Identify which cell holds the provided text, then report its [X, Y] central coordinate. 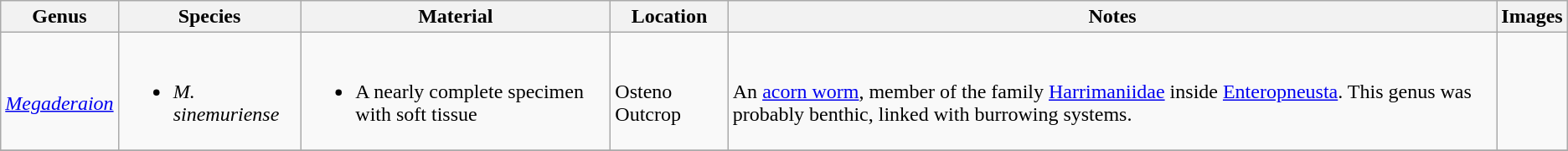
Genus [59, 17]
Species [209, 17]
A nearly complete specimen with soft tissue [456, 91]
Osteno Outcrop [669, 91]
An acorn worm, member of the family Harrimaniidae inside Enteropneusta. This genus was probably benthic, linked with burrowing systems. [1112, 91]
Notes [1112, 17]
Images [1532, 17]
M. sinemuriense [209, 91]
Material [456, 17]
Location [669, 17]
Megaderaion [59, 91]
